Return [x, y] of the center of cell containing provided text 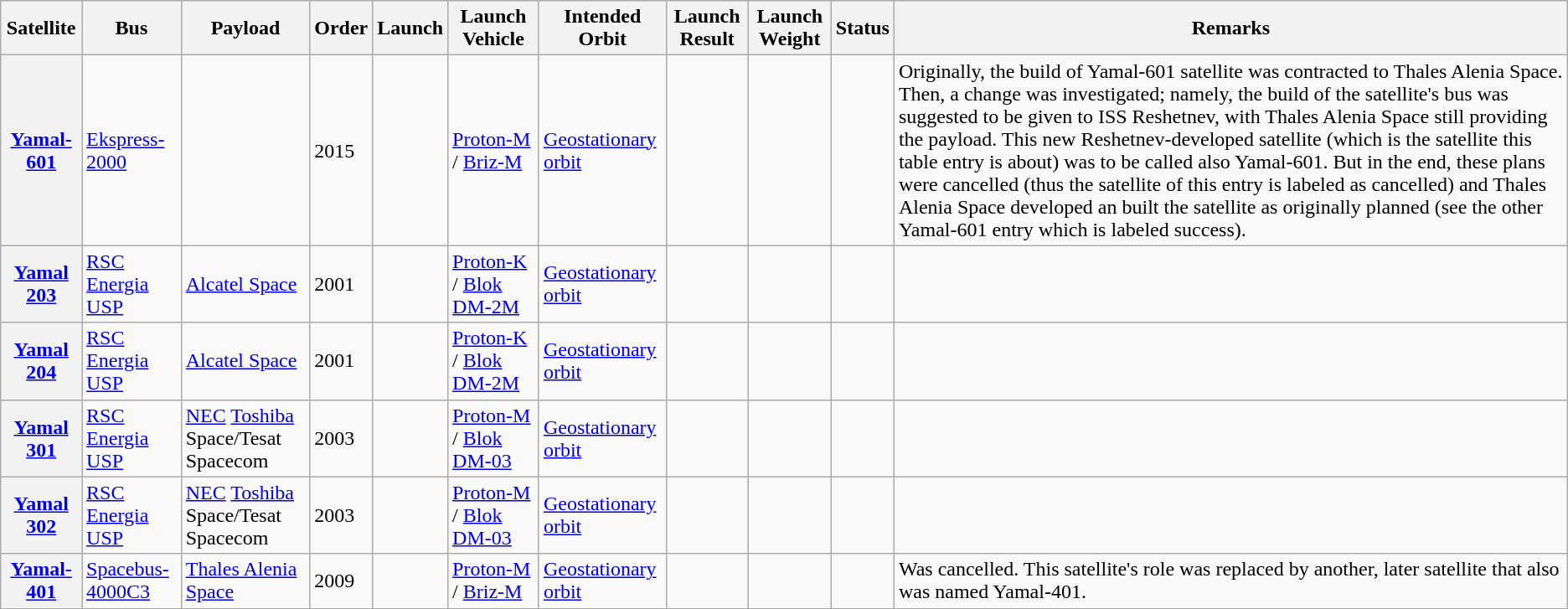
Was cancelled. This satellite's role was replaced by another, later satellite that also was named Yamal-401. [1230, 581]
Intended Orbit [602, 28]
Yamal-401 [42, 581]
Spacebus-4000C3 [132, 581]
Status [863, 28]
Launch Result [707, 28]
Payload [245, 28]
Launch Weight [789, 28]
Yamal-601 [42, 151]
Order [342, 28]
2015 [342, 151]
2009 [342, 581]
Yamal 302 [42, 515]
Launch [410, 28]
Thales Alenia Space [245, 581]
Bus [132, 28]
Satellite [42, 28]
Launch Vehicle [494, 28]
Yamal 204 [42, 361]
Remarks [1230, 28]
Ekspress-2000 [132, 151]
Yamal 301 [42, 438]
Yamal 203 [42, 284]
